Determine the (X, Y) coordinate at the center of the cell enclosing the given text.  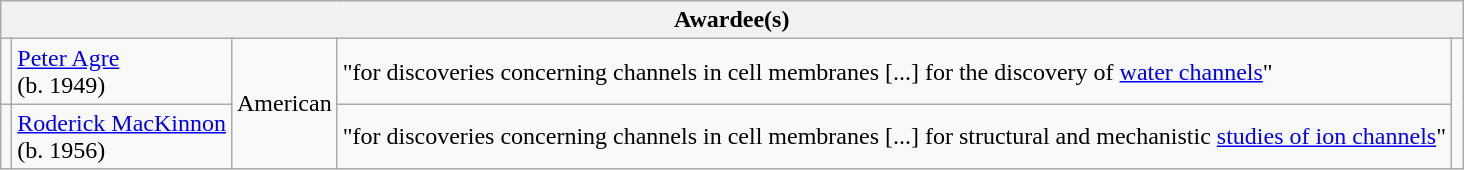
Peter Agre(b. 1949) (122, 72)
Roderick MacKinnon(b. 1956) (122, 136)
Awardee(s) (732, 20)
"for discoveries concerning channels in cell membranes [...] for structural and mechanistic studies of ion channels" (894, 136)
American (284, 104)
"for discoveries concerning channels in cell membranes [...] for the discovery of water channels" (894, 72)
